Identify which cell holds the provided text, then report its [x, y] central coordinate. 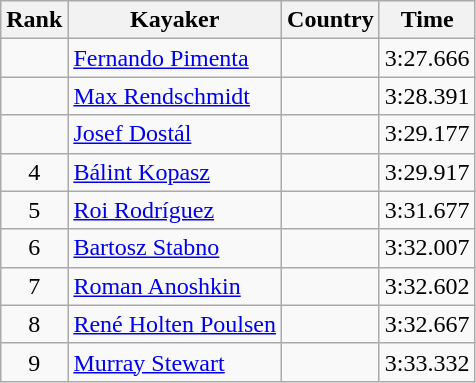
Bartosz Stabno [175, 248]
Max Rendschmidt [175, 96]
René Holten Poulsen [175, 324]
Rank [34, 20]
Country [331, 20]
Bálint Kopasz [175, 172]
3:29.177 [427, 134]
3:31.677 [427, 210]
3:33.332 [427, 362]
Josef Dostál [175, 134]
4 [34, 172]
Roi Rodríguez [175, 210]
3:32.602 [427, 286]
Fernando Pimenta [175, 58]
Time [427, 20]
Roman Anoshkin [175, 286]
3:32.007 [427, 248]
6 [34, 248]
5 [34, 210]
Murray Stewart [175, 362]
8 [34, 324]
9 [34, 362]
3:32.667 [427, 324]
3:27.666 [427, 58]
7 [34, 286]
3:29.917 [427, 172]
3:28.391 [427, 96]
Kayaker [175, 20]
